Search for the cell housing the specified text and yield its (x, y) center coordinate. 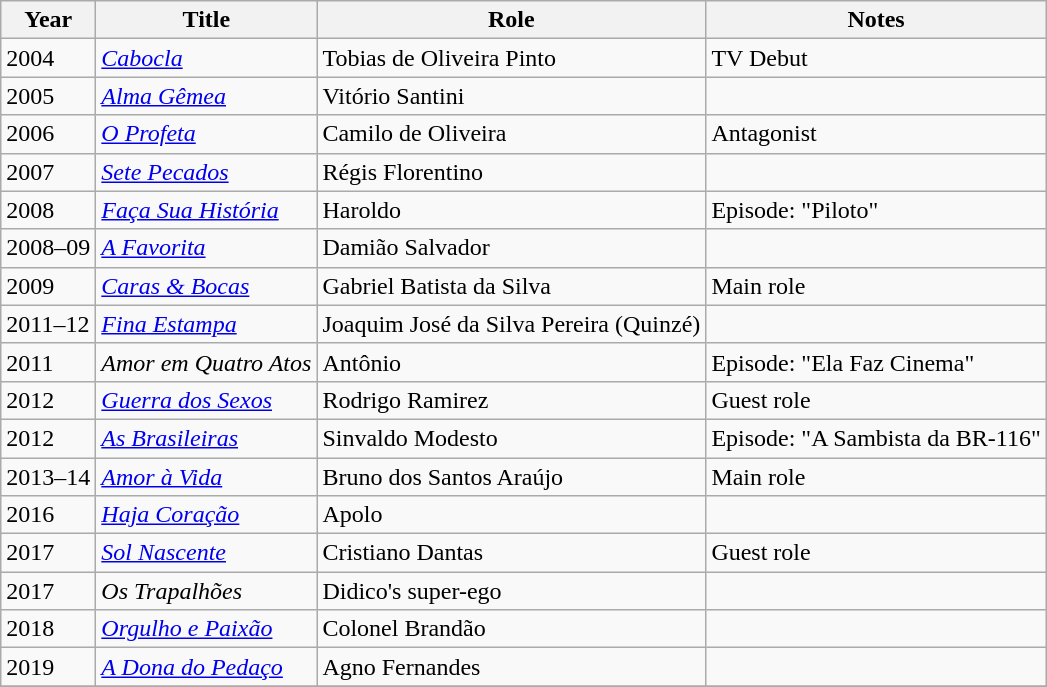
O Profeta (206, 134)
2009 (48, 286)
Notes (876, 20)
Apolo (512, 515)
Episode: "Piloto" (876, 210)
Joaquim José da Silva Pereira (Quinzé) (512, 324)
Orgulho e Paixão (206, 629)
2011–12 (48, 324)
2004 (48, 58)
Episode: "Ela Faz Cinema" (876, 362)
2006 (48, 134)
Cabocla (206, 58)
Guerra dos Sexos (206, 400)
Tobias de Oliveira Pinto (512, 58)
A Dona do Pedaço (206, 667)
Faça Sua História (206, 210)
Fina Estampa (206, 324)
A Favorita (206, 248)
2011 (48, 362)
Sinvaldo Modesto (512, 438)
Amor em Quatro Atos (206, 362)
Rodrigo Ramirez (512, 400)
Régis Florentino (512, 172)
Amor à Vida (206, 477)
2019 (48, 667)
2008 (48, 210)
Caras & Bocas (206, 286)
2013–14 (48, 477)
Cristiano Dantas (512, 553)
Gabriel Batista da Silva (512, 286)
2007 (48, 172)
Camilo de Oliveira (512, 134)
2016 (48, 515)
Sol Nascente (206, 553)
Year (48, 20)
Damião Salvador (512, 248)
2005 (48, 96)
Haja Coração (206, 515)
Colonel Brandão (512, 629)
TV Debut (876, 58)
Sete Pecados (206, 172)
Title (206, 20)
Agno Fernandes (512, 667)
As Brasileiras (206, 438)
Alma Gêmea (206, 96)
Antagonist (876, 134)
Role (512, 20)
Haroldo (512, 210)
Antônio (512, 362)
Vitório Santini (512, 96)
2018 (48, 629)
Os Trapalhões (206, 591)
Bruno dos Santos Araújo (512, 477)
2008–09 (48, 248)
Episode: "A Sambista da BR-116" (876, 438)
Didico's super-ego (512, 591)
